Output the (X, Y) coordinate of the center of the cell containing the given text.  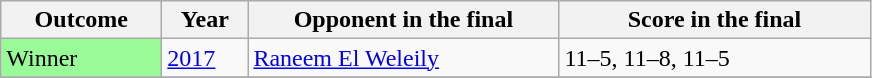
Winner (82, 58)
Year (205, 20)
Score in the final (714, 20)
Outcome (82, 20)
2017 (205, 58)
Raneem El Weleily (404, 58)
Opponent in the final (404, 20)
11–5, 11–8, 11–5 (714, 58)
